Output the (X, Y) coordinate of the center of the cell containing the given text.  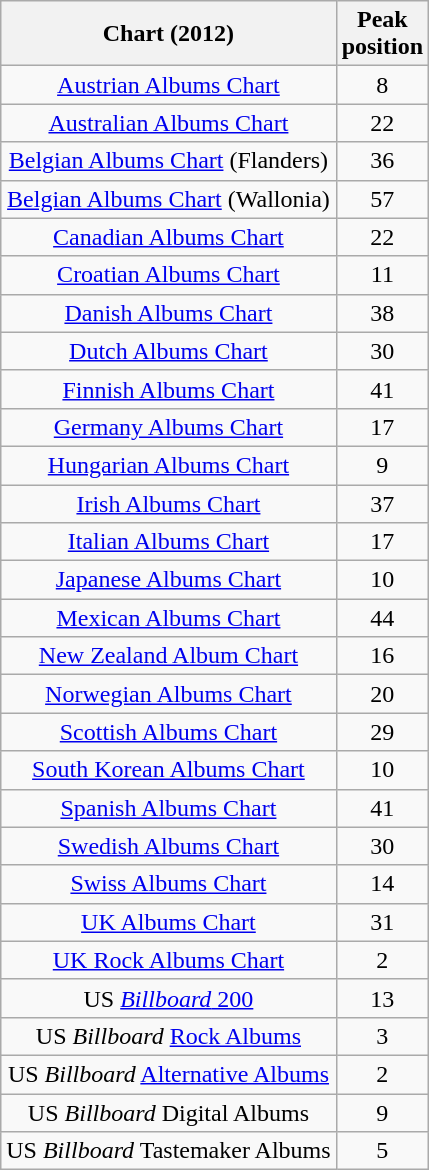
8 (382, 85)
20 (382, 694)
38 (382, 313)
Peakposition (382, 34)
Spanish Albums Chart (168, 808)
57 (382, 199)
Irish Albums Chart (168, 503)
3 (382, 1036)
Scottish Albums Chart (168, 732)
Chart (2012) (168, 34)
Canadian Albums Chart (168, 237)
Swiss Albums Chart (168, 884)
Austrian Albums Chart (168, 85)
Japanese Albums Chart (168, 580)
US Billboard Tastemaker Albums (168, 1151)
31 (382, 922)
US Billboard Rock Albums (168, 1036)
Belgian Albums Chart (Wallonia) (168, 199)
44 (382, 618)
Swedish Albums Chart (168, 846)
South Korean Albums Chart (168, 770)
UK Albums Chart (168, 922)
13 (382, 998)
US Billboard Alternative Albums (168, 1074)
UK Rock Albums Chart (168, 960)
11 (382, 275)
16 (382, 656)
14 (382, 884)
New Zealand Album Chart (168, 656)
37 (382, 503)
Finnish Albums Chart (168, 389)
Australian Albums Chart (168, 123)
US Billboard Digital Albums (168, 1113)
Mexican Albums Chart (168, 618)
36 (382, 161)
Hungarian Albums Chart (168, 465)
Italian Albums Chart (168, 542)
Germany Albums Chart (168, 427)
Danish Albums Chart (168, 313)
Croatian Albums Chart (168, 275)
Dutch Albums Chart (168, 351)
Belgian Albums Chart (Flanders) (168, 161)
Norwegian Albums Chart (168, 694)
5 (382, 1151)
US Billboard 200 (168, 998)
29 (382, 732)
